Extract the [x, y] coordinate from the center of the cell holding the provided text.  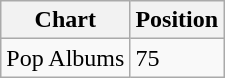
Pop Albums [66, 58]
75 [177, 58]
Position [177, 20]
Chart [66, 20]
